Return the [X, Y] coordinate for the center point of the cell that contains the specified text.  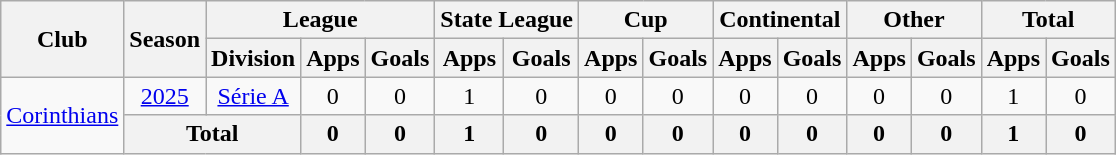
Corinthians [62, 115]
Club [62, 39]
Other [914, 20]
2025 [165, 96]
State League [507, 20]
Division [254, 58]
Cup [646, 20]
Série A [254, 96]
Continental [780, 20]
Season [165, 39]
League [320, 20]
